From the cell containing the given text, extract its center point as [x, y] coordinate. 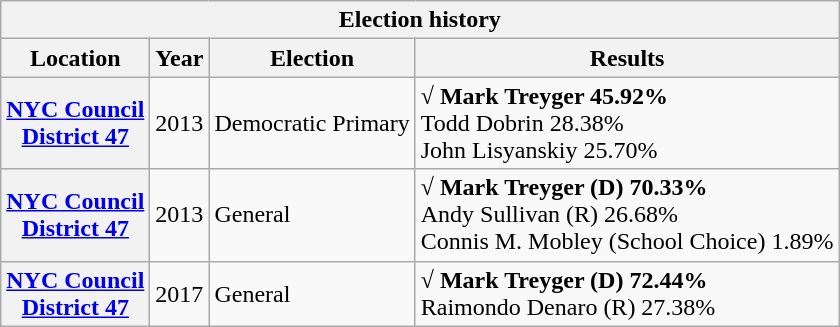
Location [76, 58]
Election [312, 58]
√ Mark Treyger 45.92%Todd Dobrin 28.38%John Lisyanskiy 25.70% [627, 123]
2017 [180, 294]
Results [627, 58]
Year [180, 58]
√ Mark Treyger (D) 72.44%Raimondo Denaro (R) 27.38% [627, 294]
√ Mark Treyger (D) 70.33%Andy Sullivan (R) 26.68%Connis M. Mobley (School Choice) 1.89% [627, 215]
Election history [420, 20]
Democratic Primary [312, 123]
